Locate the cell with the specified text and output its (x, y) center coordinate. 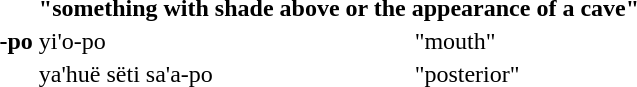
yi'o-po (224, 41)
